Identify which cell holds the provided text, then report its (x, y) central coordinate. 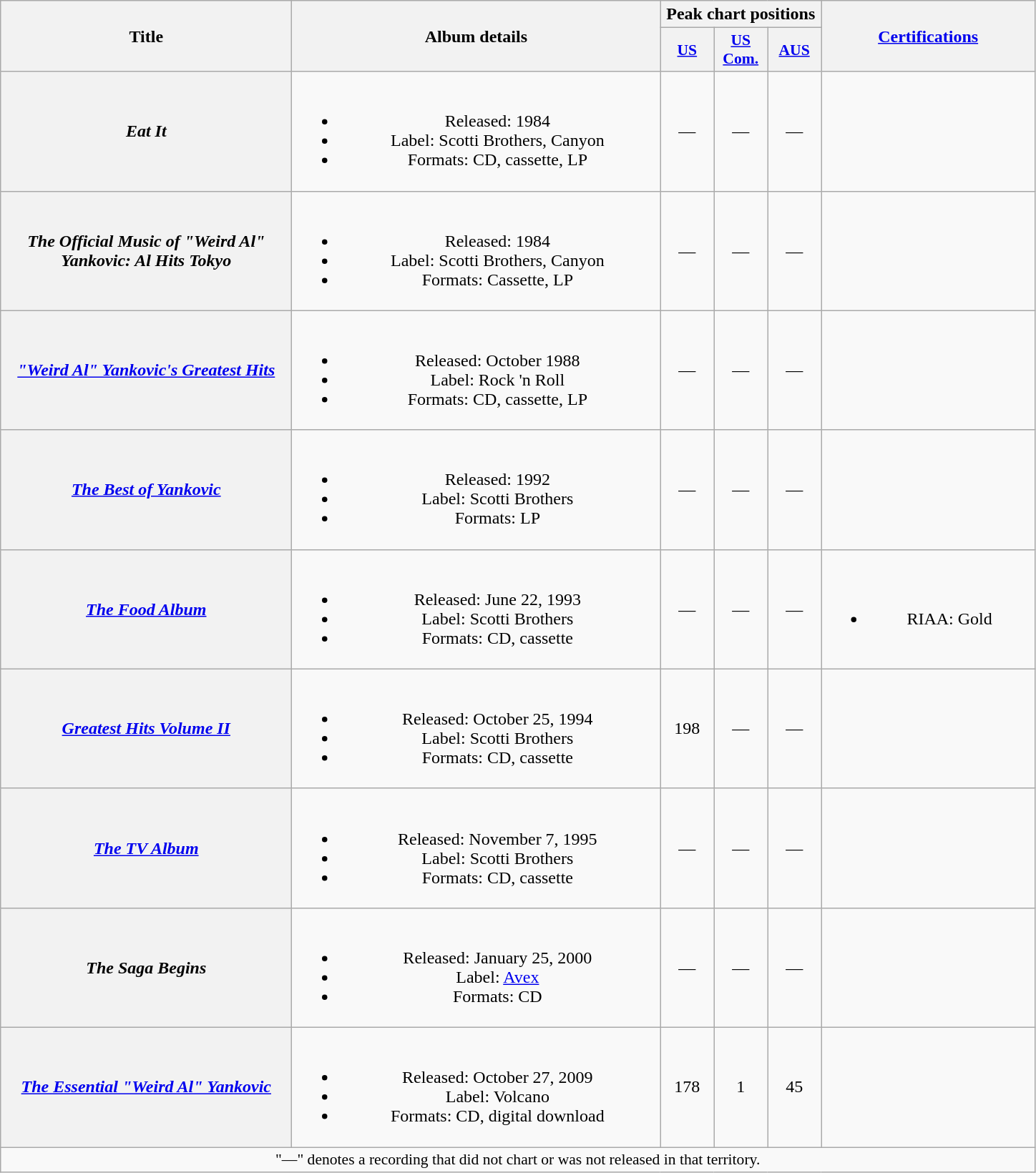
The Best of Yankovic (146, 489)
Released: January 25, 2000 Label: AvexFormats: CD (477, 967)
Certifications (929, 36)
Released: June 22, 1993Label: Scotti BrothersFormats: CD, cassette (477, 609)
Released: 1984 Label: Scotti Brothers, CanyonFormats: CD, cassette, LP (477, 132)
Released: October 27, 2009Label: VolcanoFormats: CD, digital download (477, 1087)
Released: October 25, 1994Label: Scotti BrothersFormats: CD, cassette (477, 728)
Released: 1984 Label: Scotti Brothers, CanyonFormats: Cassette, LP (477, 250)
The Official Music of "Weird Al" Yankovic: Al Hits Tokyo (146, 250)
1 (741, 1087)
The Saga Begins (146, 967)
Greatest Hits Volume II (146, 728)
Peak chart positions (741, 14)
Released: 1992 Label: Scotti BrothersFormats: LP (477, 489)
Released: October 1988Label: Rock 'n RollFormats: CD, cassette, LP (477, 370)
198 (687, 728)
178 (687, 1087)
The Food Album (146, 609)
"—" denotes a recording that did not chart or was not released in that territory. (518, 1160)
Released: November 7, 1995Label: Scotti BrothersFormats: CD, cassette (477, 848)
The TV Album (146, 848)
Title (146, 36)
The Essential "Weird Al" Yankovic (146, 1087)
Album details (477, 36)
"Weird Al" Yankovic's Greatest Hits (146, 370)
US (687, 50)
RIAA: Gold (929, 609)
Eat It (146, 132)
USCom. (741, 50)
AUS (794, 50)
45 (794, 1087)
